Find where the given text appears and provide that cell's center as [x, y] coordinate. 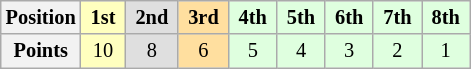
2nd [152, 17]
1 [446, 51]
3rd [203, 17]
10 [104, 51]
4 [301, 51]
8 [152, 51]
5 [253, 51]
8th [446, 17]
Points [41, 51]
6th [349, 17]
2 [397, 51]
Position [41, 17]
7th [397, 17]
3 [349, 51]
6 [203, 51]
1st [104, 17]
5th [301, 17]
4th [253, 17]
